Provide the (X, Y) coordinate of the cell's center where the given text is located.  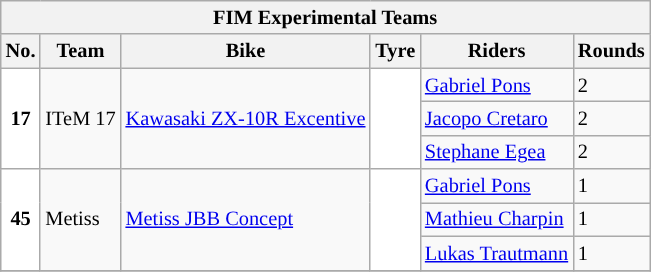
Jacopo Cretaro (496, 118)
Metiss JBB Concept (246, 220)
ITeM 17 (80, 118)
Mathieu Charpin (496, 219)
No. (21, 51)
17 (21, 118)
Metiss (80, 220)
Tyre (395, 51)
Lukas Trautmann (496, 253)
Rounds (612, 51)
Kawasaki ZX-10R Excentive (246, 118)
Team (80, 51)
Bike (246, 51)
45 (21, 220)
FIM Experimental Teams (326, 17)
Riders (496, 51)
Stephane Egea (496, 152)
